Extract the (x, y) coordinate from the center of the cell holding the provided text.  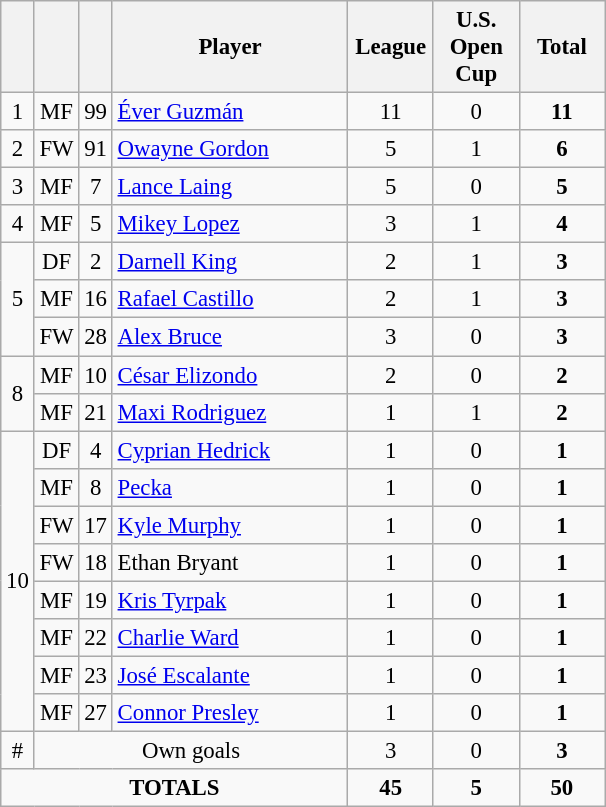
50 (562, 788)
91 (96, 149)
6 (562, 149)
Own goals (191, 751)
99 (96, 112)
# (18, 751)
César Elizondo (230, 375)
League (391, 47)
Connor Presley (230, 713)
José Escalante (230, 675)
Player (230, 47)
Éver Guzmán (230, 112)
7 (96, 187)
TOTALS (174, 788)
Cyprian Hedrick (230, 450)
Maxi Rodriguez (230, 412)
Total (562, 47)
Charlie Ward (230, 638)
Kyle Murphy (230, 525)
Darnell King (230, 262)
Ethan Bryant (230, 563)
U.S. Open Cup (476, 47)
Owayne Gordon (230, 149)
45 (391, 788)
27 (96, 713)
Rafael Castillo (230, 299)
16 (96, 299)
18 (96, 563)
Mikey Lopez (230, 224)
17 (96, 525)
28 (96, 337)
19 (96, 600)
23 (96, 675)
21 (96, 412)
Lance Laing (230, 187)
Kris Tyrpak (230, 600)
22 (96, 638)
Pecka (230, 487)
Alex Bruce (230, 337)
